Output the (X, Y) coordinate of the center of the cell containing the given text.  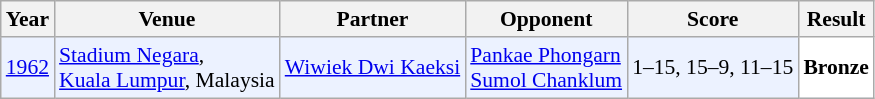
Stadium Negara, Kuala Lumpur, Malaysia (167, 68)
1962 (28, 68)
Wiwiek Dwi Kaeksi (373, 68)
Result (836, 19)
Venue (167, 19)
Year (28, 19)
Opponent (546, 19)
Bronze (836, 68)
Pankae Phongarn Sumol Chanklum (546, 68)
1–15, 15–9, 11–15 (712, 68)
Partner (373, 19)
Score (712, 19)
